Identify which cell holds the provided text, then report its [x, y] central coordinate. 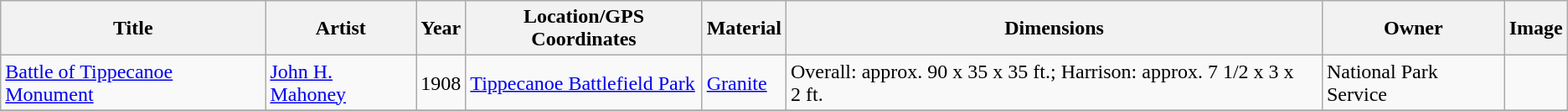
National Park Service [1413, 82]
Owner [1413, 29]
Image [1536, 29]
Artist [341, 29]
Dimensions [1055, 29]
Battle of Tippecanoe Monument [133, 82]
Overall: approx. 90 x 35 x 35 ft.; Harrison: approx. 7 1/2 x 3 x 2 ft. [1055, 82]
Tippecanoe Battlefield Park [584, 82]
Title [133, 29]
Material [744, 29]
Location/GPS Coordinates [584, 29]
John H. Mahoney [341, 82]
1908 [441, 82]
Granite [744, 82]
Year [441, 29]
